Pinpoint the cell where the given text exists, returning its (x, y) midpoint coordinate. 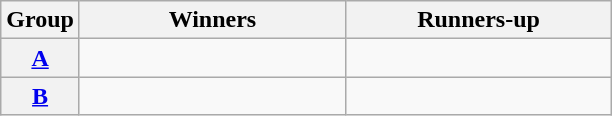
Winners (212, 20)
Runners-up (478, 20)
A (40, 58)
Group (40, 20)
B (40, 96)
